Capture the cell that displays the provided text and extract its [X, Y] central coordinate. 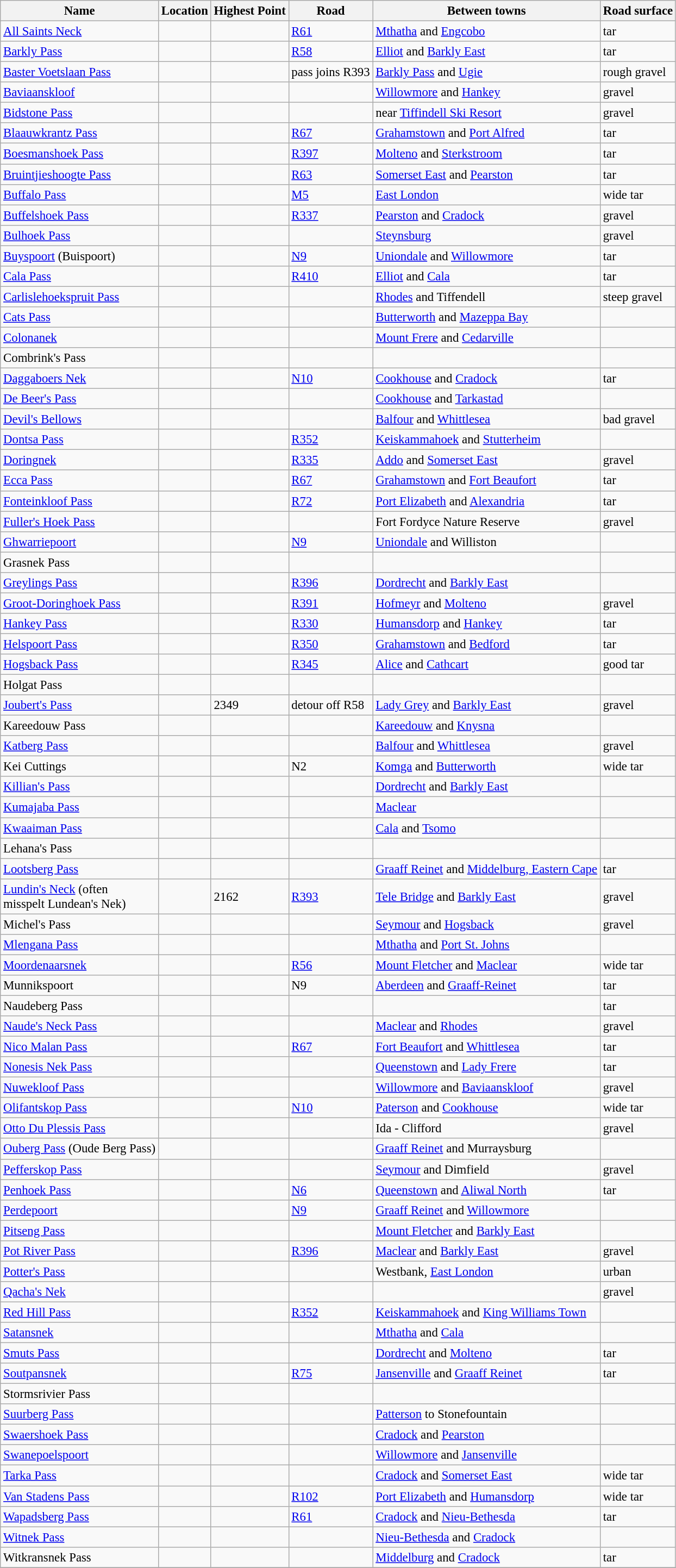
Alice and Cathcart [486, 664]
Hofmeyr and Molteno [486, 603]
Road [330, 11]
Kumajaba Pass [79, 807]
Swaershoek Pass [79, 1435]
R72 [330, 501]
Mount Fletcher and Maclear [486, 965]
Baster Voetslaan Pass [79, 72]
Otto Du Plessis Pass [79, 1128]
detour off R58 [330, 705]
R345 [330, 664]
Komga and Butterworth [486, 767]
Doringnek [79, 460]
near Tiffindell Ski Resort [486, 113]
Cala and Tsomo [486, 828]
Cookhouse and Cradock [486, 379]
Ida - Clifford [486, 1128]
Rhodes and Tiffendell [486, 297]
Combrink's Pass [79, 358]
Kwaaiman Pass [79, 828]
Hogsback Pass [79, 664]
Port Elizabeth and Alexandria [486, 501]
Baviaanskloof [79, 92]
Lady Grey and Barkly East [486, 705]
good tar [638, 664]
R63 [330, 174]
Nuwekloof Pass [79, 1088]
Keiskammahoek and King Williams Town [486, 1312]
Colonanek [79, 337]
Uniondale and Willowmore [486, 256]
Perdepoort [79, 1210]
Ecca Pass [79, 481]
Kareedouw and Knysna [486, 726]
Cradock and Pearston [486, 1435]
R350 [330, 644]
Ghwarriepoort [79, 542]
Grahamstown and Bedford [486, 644]
Killian's Pass [79, 787]
R335 [330, 460]
Steynsburg [486, 235]
Soutpansnek [79, 1373]
N6 [330, 1190]
Jansenville and Graaff Reinet [486, 1373]
Van Stadens Pass [79, 1496]
Barkly Pass and Ugie [486, 72]
bad gravel [638, 419]
Helspoort Pass [79, 644]
Port Elizabeth and Humansdorp [486, 1496]
Dontsa Pass [79, 440]
Maclear and Rhodes [486, 1026]
R102 [330, 1496]
Daggaboers Nek [79, 379]
Fort Beaufort and Whittlesea [486, 1047]
Greylings Pass [79, 583]
N2 [330, 767]
Buffelshoek Pass [79, 215]
Mount Frere and Cedarville [486, 337]
Cookhouse and Tarkastad [486, 399]
urban [638, 1271]
Willowmore and Jansenville [486, 1456]
Queenstown and Lady Frere [486, 1067]
Graaff Reinet and Murraysburg [486, 1149]
Bulhoek Pass [79, 235]
Nonesis Nek Pass [79, 1067]
Queenstown and Aliwal North [486, 1190]
Stormsrivier Pass [79, 1394]
Location [185, 11]
Suurberg Pass [79, 1414]
Mthatha and Port St. Johns [486, 945]
Graaff Reinet and Middelburg, Eastern Cape [486, 869]
Road surface [638, 11]
Willowmore and Baviaanskloof [486, 1088]
Mthatha and Engcobo [486, 32]
Wapadsberg Pass [79, 1516]
Olifantskop Pass [79, 1108]
Mlengana Pass [79, 945]
De Beer's Pass [79, 399]
Ouberg Pass (Oude Berg Pass) [79, 1149]
R58 [330, 52]
Blaauwkrantz Pass [79, 133]
Pearston and Cradock [486, 215]
Uniondale and Williston [486, 542]
Smuts Pass [79, 1353]
Penhoek Pass [79, 1190]
Witkransnek Pass [79, 1557]
Paterson and Cookhouse [486, 1108]
Pefferskop Pass [79, 1169]
Carlislehoekspruit Pass [79, 297]
Holgat Pass [79, 685]
Buyspoort (Buispoort) [79, 256]
Michel's Pass [79, 924]
Middelburg and Cradock [486, 1557]
M5 [330, 195]
R393 [330, 896]
Kei Cuttings [79, 767]
Seymour and Hogsback [486, 924]
Witnek Pass [79, 1537]
Pot River Pass [79, 1251]
Buffalo Pass [79, 195]
Potter's Pass [79, 1271]
Barkly Pass [79, 52]
Fort Fordyce Nature Reserve [486, 522]
R75 [330, 1373]
Bidstone Pass [79, 113]
Butterworth and Mazeppa Bay [486, 317]
Keiskammahoek and Stutterheim [486, 440]
Swanepoelspoort [79, 1456]
Kareedouw Pass [79, 726]
Devil's Bellows [79, 419]
Moordenaarsnek [79, 965]
Naudeberg Pass [79, 1006]
Somerset East and Pearston [486, 174]
Dordrecht and Molteno [486, 1353]
Elliot and Barkly East [486, 52]
Munnikspoort [79, 986]
Mthatha and Cala [486, 1333]
Lehana's Pass [79, 848]
Highest Point [250, 11]
East London [486, 195]
Boesmanshoek Pass [79, 154]
R337 [330, 215]
Graaff Reinet and Willowmore [486, 1210]
Fuller's Hoek Pass [79, 522]
Elliot and Cala [486, 277]
Patterson to Stonefountain [486, 1414]
Cats Pass [79, 317]
R410 [330, 277]
R397 [330, 154]
Katberg Pass [79, 746]
Nico Malan Pass [79, 1047]
Mount Fletcher and Barkly East [486, 1231]
Cradock and Somerset East [486, 1476]
Tarka Pass [79, 1476]
Bruintjieshoogte Pass [79, 174]
All Saints Neck [79, 32]
Maclear and Barkly East [486, 1251]
R330 [330, 624]
Pitseng Pass [79, 1231]
2162 [250, 896]
Lootsberg Pass [79, 869]
Addo and Somerset East [486, 460]
Groot-Doringhoek Pass [79, 603]
Naude's Neck Pass [79, 1026]
Aberdeen and Graaff-Reinet [486, 986]
Grahamstown and Port Alfred [486, 133]
rough gravel [638, 72]
pass joins R393 [330, 72]
2349 [250, 705]
Grahamstown and Fort Beaufort [486, 481]
Satansnek [79, 1333]
Qacha's Nek [79, 1292]
Cala Pass [79, 277]
Fonteinkloof Pass [79, 501]
Humansdorp and Hankey [486, 624]
Maclear [486, 807]
Name [79, 11]
Molteno and Sterkstroom [486, 154]
Between towns [486, 11]
R56 [330, 965]
Hankey Pass [79, 624]
Willowmore and Hankey [486, 92]
Nieu-Bethesda and Cradock [486, 1537]
Westbank, East London [486, 1271]
steep gravel [638, 297]
Red Hill Pass [79, 1312]
R391 [330, 603]
Lundin's Neck (oftenmisspelt Lundean's Nek) [79, 896]
Grasnek Pass [79, 562]
Tele Bridge and Barkly East [486, 896]
Joubert's Pass [79, 705]
Cradock and Nieu-Bethesda [486, 1516]
Seymour and Dimfield [486, 1169]
